Locate the cell with the specified text and output its (x, y) center coordinate. 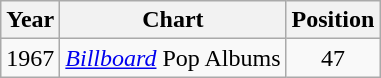
Chart (173, 20)
Position (333, 20)
1967 (30, 58)
47 (333, 58)
Year (30, 20)
Billboard Pop Albums (173, 58)
